Extract the [x, y] coordinate from the center of the cell holding the provided text.  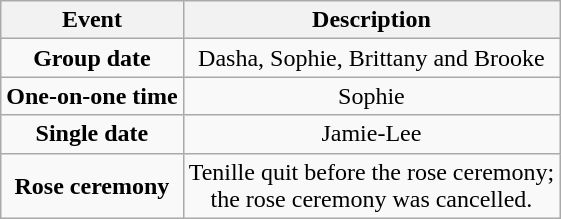
Group date [92, 58]
Rose ceremony [92, 186]
Single date [92, 134]
One-on-one time [92, 96]
Tenille quit before the rose ceremony;the rose ceremony was cancelled. [372, 186]
Jamie-Lee [372, 134]
Dasha, Sophie, Brittany and Brooke [372, 58]
Sophie [372, 96]
Description [372, 20]
Event [92, 20]
